For the text-containing cell, return its midpoint in [X, Y] coordinate format. 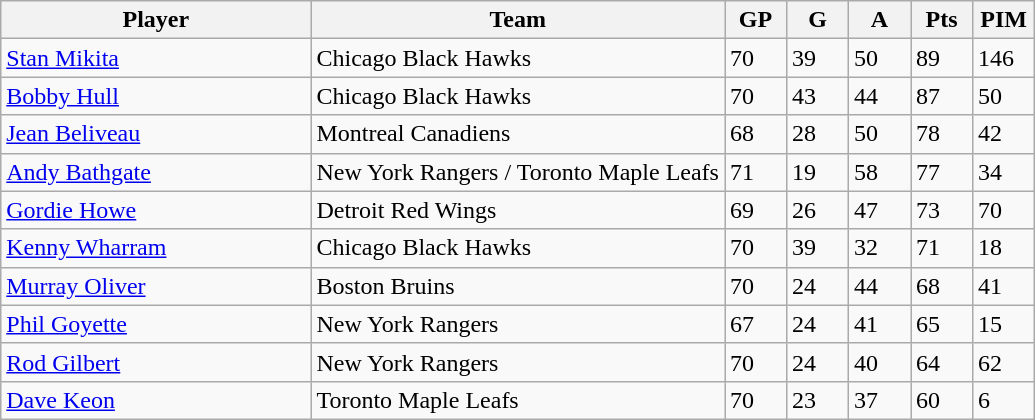
Dave Keon [156, 400]
Toronto Maple Leafs [518, 400]
Jean Beliveau [156, 134]
Murray Oliver [156, 286]
Kenny Wharram [156, 248]
Boston Bruins [518, 286]
19 [818, 172]
Phil Goyette [156, 324]
Stan Mikita [156, 58]
77 [942, 172]
G [818, 20]
Gordie Howe [156, 210]
65 [942, 324]
42 [1004, 134]
PIM [1004, 20]
58 [880, 172]
New York Rangers / Toronto Maple Leafs [518, 172]
43 [818, 96]
A [880, 20]
Detroit Red Wings [518, 210]
Team [518, 20]
87 [942, 96]
34 [1004, 172]
47 [880, 210]
GP [755, 20]
23 [818, 400]
69 [755, 210]
18 [1004, 248]
Bobby Hull [156, 96]
64 [942, 362]
Rod Gilbert [156, 362]
Pts [942, 20]
40 [880, 362]
60 [942, 400]
15 [1004, 324]
Montreal Canadiens [518, 134]
28 [818, 134]
67 [755, 324]
Player [156, 20]
26 [818, 210]
37 [880, 400]
146 [1004, 58]
62 [1004, 362]
Andy Bathgate [156, 172]
89 [942, 58]
78 [942, 134]
73 [942, 210]
32 [880, 248]
6 [1004, 400]
